Locate the cell with the specified text and output its (x, y) center coordinate. 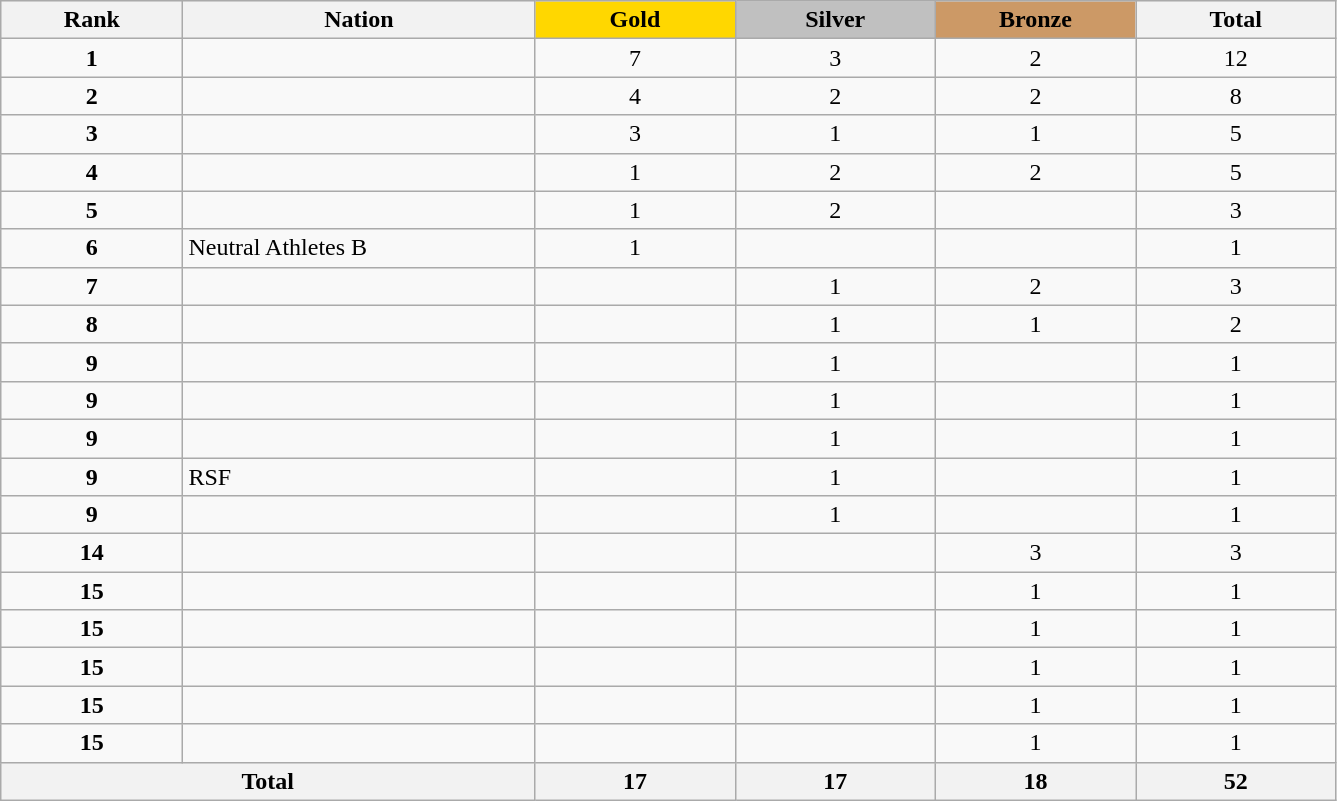
12 (1236, 58)
Silver (835, 20)
52 (1236, 781)
RSF (359, 477)
Nation (359, 20)
Gold (635, 20)
Bronze (1035, 20)
18 (1035, 781)
6 (92, 248)
Neutral Athletes B (359, 248)
Rank (92, 20)
14 (92, 553)
